Extract the (X, Y) coordinate from the center of the cell holding the provided text.  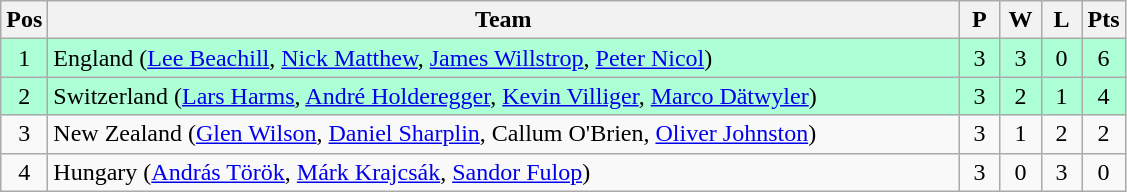
Pos (24, 20)
New Zealand (Glen Wilson, Daniel Sharplin, Callum O'Brien, Oliver Johnston) (504, 134)
Team (504, 20)
L (1062, 20)
6 (1104, 58)
England (Lee Beachill, Nick Matthew, James Willstrop, Peter Nicol) (504, 58)
Pts (1104, 20)
Hungary (András Török, Márk Krajcsák, Sandor Fulop) (504, 172)
Switzerland (Lars Harms, André Holderegger, Kevin Villiger, Marco Dätwyler) (504, 96)
P (980, 20)
W (1020, 20)
